Determine the (X, Y) coordinate at the center of the cell enclosing the given text.  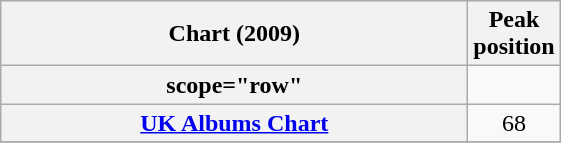
Chart (2009) (234, 34)
Peakposition (514, 34)
68 (514, 123)
scope="row" (234, 85)
UK Albums Chart (234, 123)
